Scan for the cell matching the given text and deliver its (X, Y) coordinate at center. 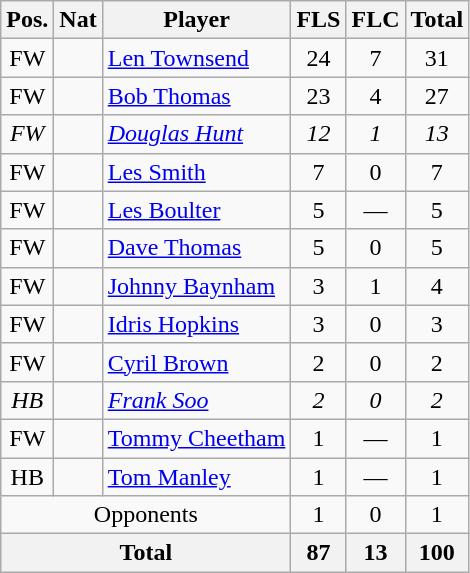
31 (437, 58)
Douglas Hunt (196, 134)
Len Townsend (196, 58)
FLC (376, 20)
Bob Thomas (196, 96)
Player (196, 20)
Les Boulter (196, 210)
Dave Thomas (196, 248)
Tom Manley (196, 477)
87 (318, 553)
Les Smith (196, 172)
Opponents (146, 515)
Cyril Brown (196, 362)
100 (437, 553)
Tommy Cheetham (196, 438)
27 (437, 96)
12 (318, 134)
Idris Hopkins (196, 324)
24 (318, 58)
Frank Soo (196, 400)
Pos. (28, 20)
Johnny Baynham (196, 286)
Nat (78, 20)
23 (318, 96)
FLS (318, 20)
